Determine the [x, y] coordinate at the center of the cell enclosing the given text.  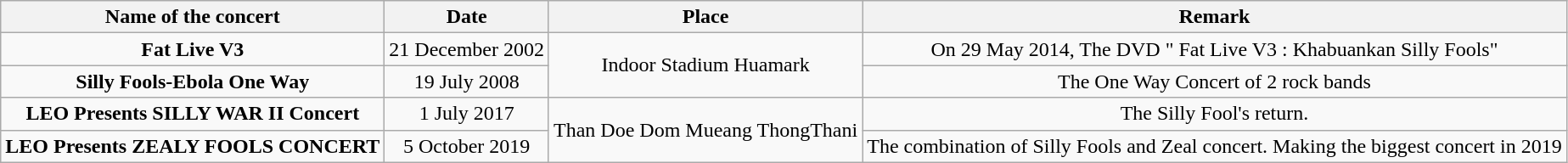
LEO Presents ZEALY FOOLS CONCERT [193, 146]
21 December 2002 [467, 49]
Place [705, 17]
19 July 2008 [467, 81]
Date [467, 17]
Remark [1215, 17]
On 29 May 2014, The DVD " Fat Live V3 : Khabuankan Silly Fools" [1215, 49]
Than Doe Dom Mueang ThongThani [705, 130]
Silly Fools-Ebola One Way [193, 81]
The Silly Fool's return. [1215, 114]
The One Way Concert of 2 rock bands [1215, 81]
LEO Presents SILLY WAR II Concert [193, 114]
1 July 2017 [467, 114]
Indoor Stadium Huamark [705, 65]
The combination of Silly Fools and Zeal concert. Making the biggest concert in 2019 [1215, 146]
Name of the concert [193, 17]
5 October 2019 [467, 146]
Fat Live V3 [193, 49]
